Return the (X, Y) coordinate for the center point of the cell that contains the specified text.  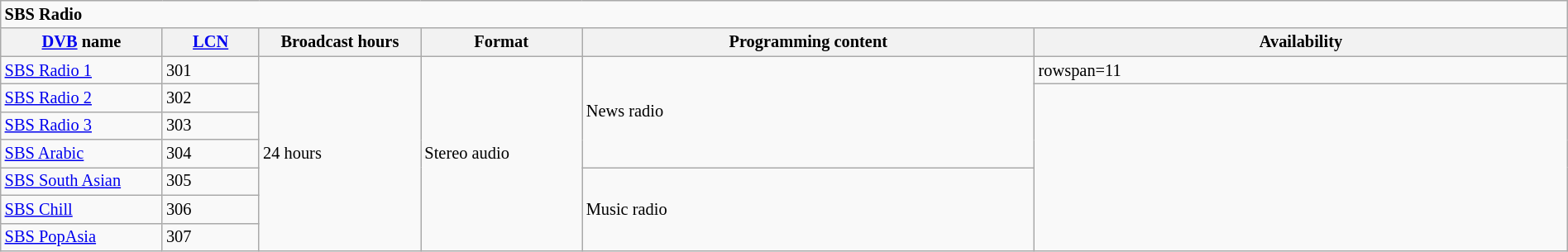
307 (210, 237)
303 (210, 126)
SBS Arabic (81, 154)
SBS Radio 1 (81, 70)
SBS PopAsia (81, 237)
LCN (210, 42)
Availability (1302, 42)
305 (210, 181)
SBS South Asian (81, 181)
306 (210, 209)
301 (210, 70)
Format (501, 42)
DVB name (81, 42)
Stereo audio (501, 154)
Programming content (809, 42)
Broadcast hours (339, 42)
302 (210, 97)
SBS Chill (81, 209)
24 hours (339, 154)
Music radio (809, 208)
SBS Radio 2 (81, 97)
304 (210, 154)
rowspan=11 (1302, 70)
SBS Radio 3 (81, 126)
News radio (809, 112)
SBS Radio (784, 14)
